From the cell containing the given text, extract its center point as [x, y] coordinate. 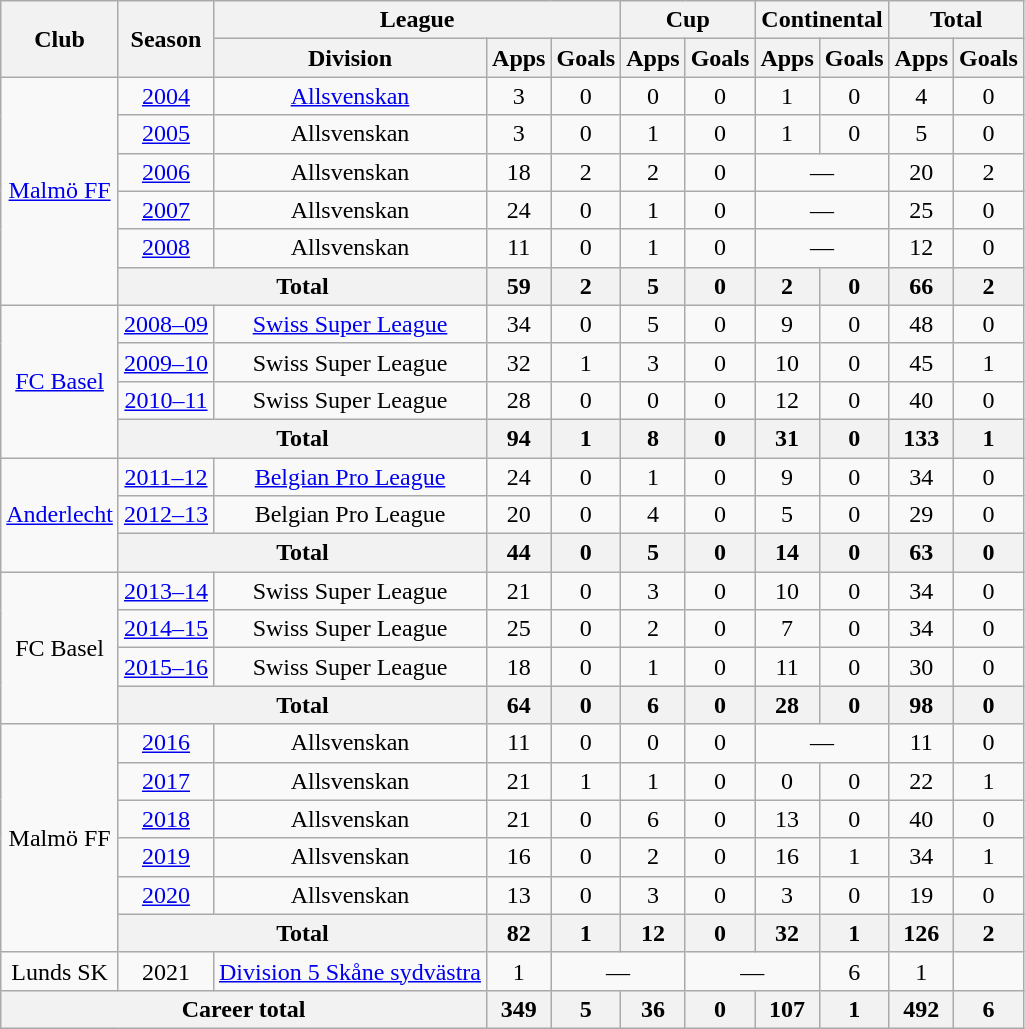
30 [921, 667]
2013–14 [166, 591]
2018 [166, 819]
2008 [166, 248]
2010–11 [166, 400]
Lunds SK [60, 971]
107 [787, 1009]
Continental [822, 20]
64 [519, 705]
Division 5 Skåne sydvästra [350, 971]
31 [787, 438]
126 [921, 933]
48 [921, 324]
Division [350, 58]
2008–09 [166, 324]
2021 [166, 971]
2004 [166, 96]
94 [519, 438]
2007 [166, 210]
2014–15 [166, 629]
133 [921, 438]
19 [921, 895]
Anderlecht [60, 515]
2006 [166, 172]
82 [519, 933]
349 [519, 1009]
44 [519, 553]
7 [787, 629]
14 [787, 553]
22 [921, 781]
45 [921, 362]
2015–16 [166, 667]
66 [921, 286]
Club [60, 39]
2020 [166, 895]
League [416, 20]
59 [519, 286]
2009–10 [166, 362]
98 [921, 705]
Season [166, 39]
492 [921, 1009]
2011–12 [166, 477]
2012–13 [166, 515]
2019 [166, 857]
Cup [688, 20]
2005 [166, 134]
8 [653, 438]
29 [921, 515]
36 [653, 1009]
2016 [166, 743]
63 [921, 553]
Career total [244, 1009]
2017 [166, 781]
